Output the [x, y] coordinate of the center of the cell containing the given text.  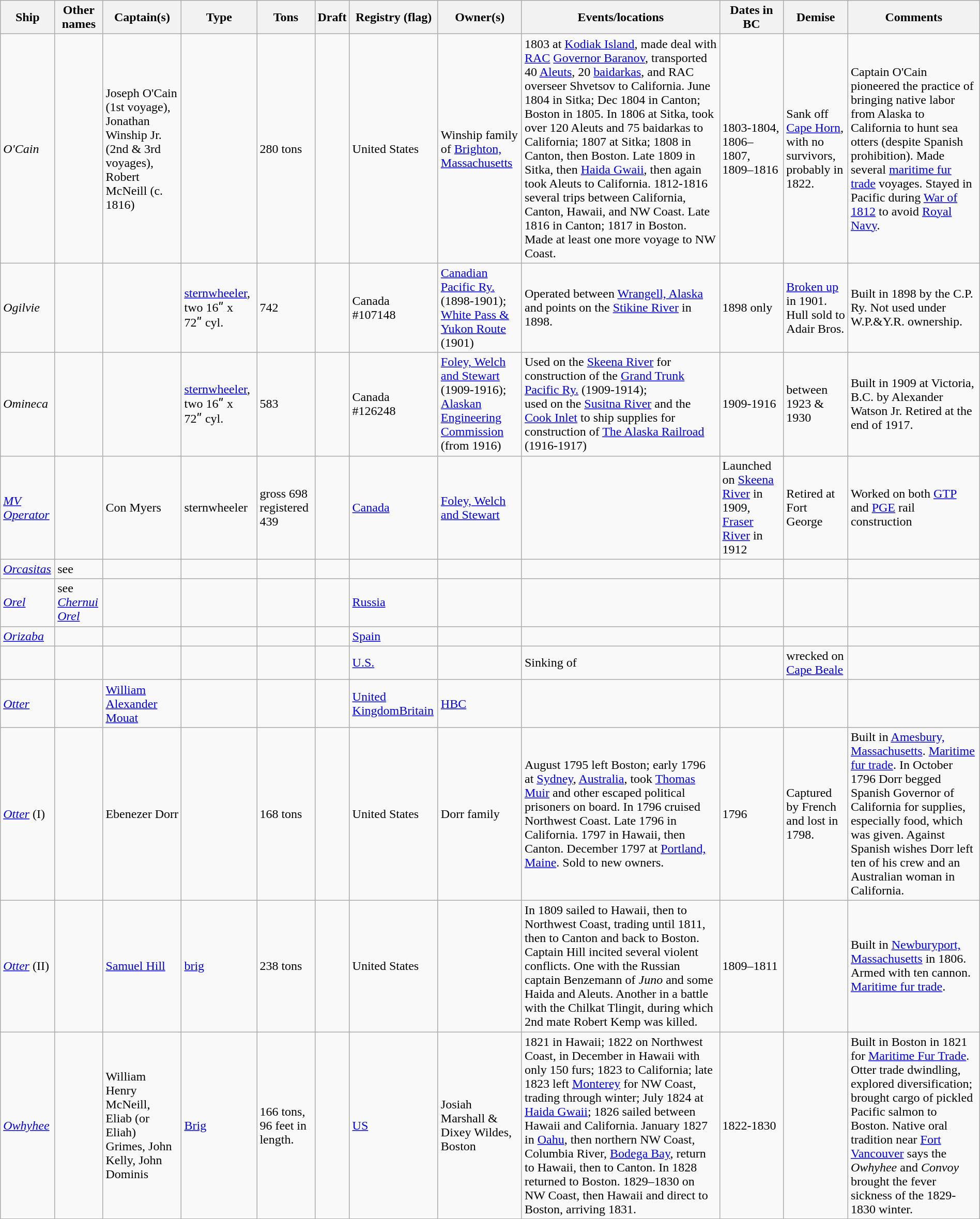
Con Myers [142, 507]
1898 only [752, 308]
Joseph O'Cain (1st voyage), Jonathan Winship Jr. (2nd & 3rd voyages), Robert McNeill (c. 1816) [142, 149]
280 tons [286, 149]
Events/locations [620, 18]
Type [219, 18]
Orizaba [28, 636]
gross 698 registered 439 [286, 507]
Other names [79, 18]
Operated between Wrangell, Alaska and points on the Stikine River in 1898. [620, 308]
Dates in BC [752, 18]
US [394, 1125]
U.S. [394, 662]
Ogilvie [28, 308]
Dorr family [480, 813]
1809–1811 [752, 966]
Registry (flag) [394, 18]
Russia [394, 603]
Ebenezer Dorr [142, 813]
742 [286, 308]
sternwheeler [219, 507]
Built in Newburyport, Massachusetts in 1806. Armed with ten cannon. Maritime fur trade. [914, 966]
Owner(s) [480, 18]
Canadian Pacific Ry. (1898-1901);White Pass & Yukon Route (1901) [480, 308]
Winship family of Brighton, Massachusetts [480, 149]
166 tons, 96 feet in length. [286, 1125]
Otter [28, 703]
583 [286, 404]
Orel [28, 603]
between 1923 & 1930 [816, 404]
Spain [394, 636]
HBC [480, 703]
Ship [28, 18]
O'Cain [28, 149]
Canada #107148 [394, 308]
United KingdomBritain [394, 703]
William Henry McNeill, Eliab (or Eliah) Grimes, John Kelly, John Dominis [142, 1125]
see Chernui Orel [79, 603]
brig [219, 966]
Demise [816, 18]
238 tons [286, 966]
Broken up in 1901. Hull sold to Adair Bros. [816, 308]
Tons [286, 18]
Canada [394, 507]
168 tons [286, 813]
Captain(s) [142, 18]
Launched on Skeena River in 1909, Fraser River in 1912 [752, 507]
Captured by French and lost in 1798. [816, 813]
1909-1916 [752, 404]
see [79, 569]
1796 [752, 813]
Draft [332, 18]
Brig [219, 1125]
Built in 1909 at Victoria, B.C. by Alexander Watson Jr. Retired at the end of 1917. [914, 404]
Omineca [28, 404]
Josiah Marshall & Dixey Wildes, Boston [480, 1125]
Owhyhee [28, 1125]
Otter (II) [28, 966]
Worked on both GTP and PGE rail construction [914, 507]
Sinking of [620, 662]
Foley, Welch and Stewart [480, 507]
Samuel Hill [142, 966]
Comments [914, 18]
wrecked on Cape Beale [816, 662]
1803-1804, 1806–1807, 1809–1816 [752, 149]
Canada #126248 [394, 404]
Built in 1898 by the C.P. Ry. Not used under W.P.&Y.R. ownership. [914, 308]
Retired at Fort George [816, 507]
Otter (I) [28, 813]
Foley, Welch and Stewart (1909-1916);Alaskan Engineering Commission (from 1916) [480, 404]
William Alexander Mouat [142, 703]
MV Operator [28, 507]
Sank off Cape Horn, with no survivors, probably in 1822. [816, 149]
1822-1830 [752, 1125]
Orcasitas [28, 569]
